Capture the cell that displays the provided text and extract its [X, Y] central coordinate. 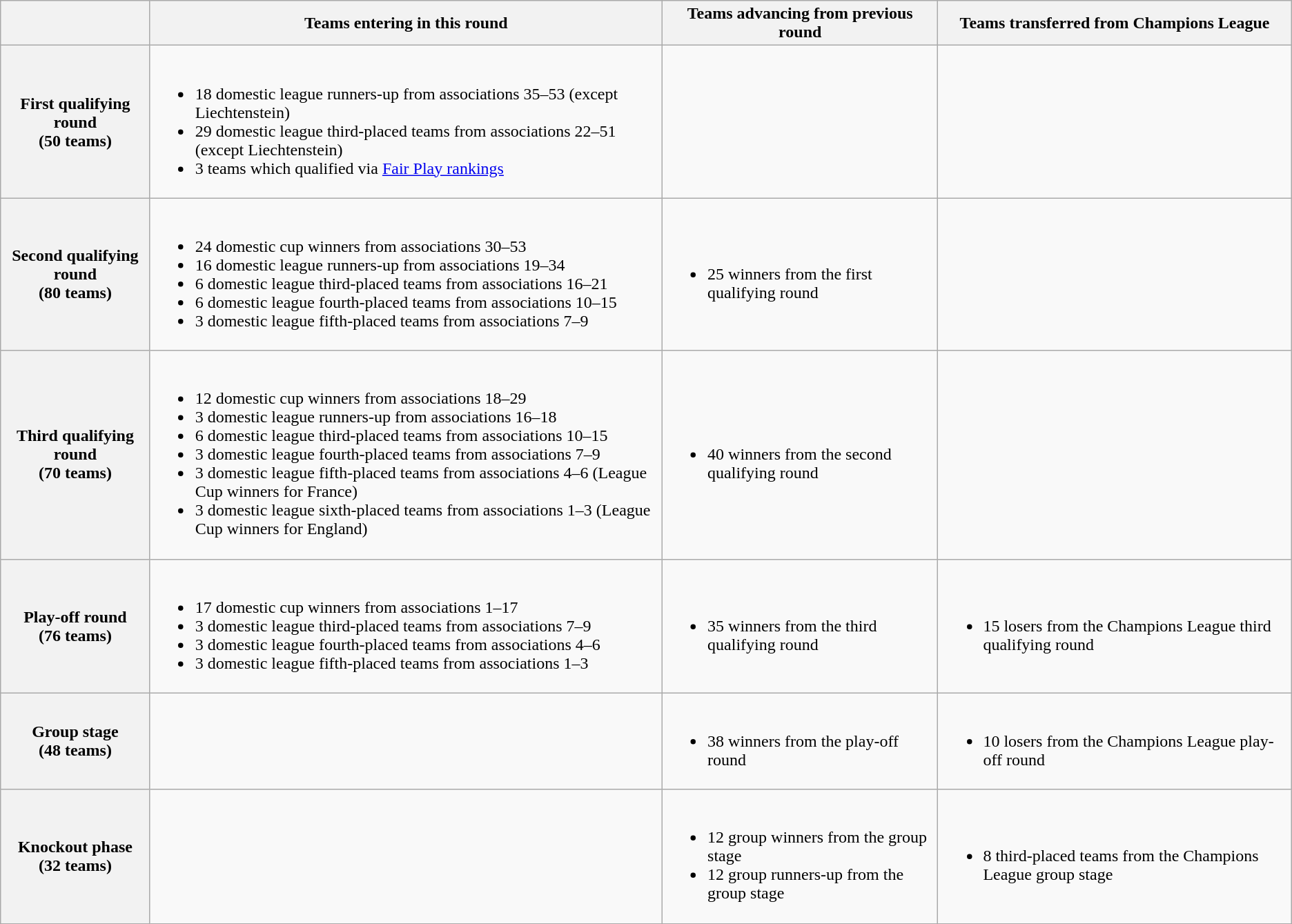
38 winners from the play-off round [801, 741]
Teams advancing from previous round [801, 23]
Third qualifying round(70 teams) [75, 455]
Second qualifying round(80 teams) [75, 275]
First qualifying round(50 teams) [75, 121]
Group stage(48 teams) [75, 741]
8 third-placed teams from the Champions League group stage [1115, 856]
Teams transferred from Champions League [1115, 23]
10 losers from the Champions League play-off round [1115, 741]
15 losers from the Champions League third qualifying round [1115, 626]
40 winners from the second qualifying round [801, 455]
Knockout phase(32 teams) [75, 856]
35 winners from the third qualifying round [801, 626]
25 winners from the first qualifying round [801, 275]
Play-off round(76 teams) [75, 626]
Teams entering in this round [406, 23]
12 group winners from the group stage12 group runners-up from the group stage [801, 856]
